Extract the (x, y) coordinate from the center of the cell holding the provided text.  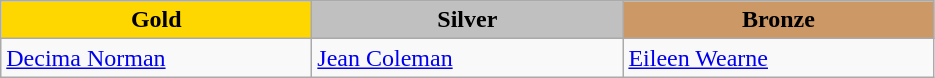
Gold (156, 20)
Silver (468, 20)
Bronze (778, 20)
Decima Norman (156, 58)
Eileen Wearne (778, 58)
Jean Coleman (468, 58)
